Pinpoint the cell where the given text exists, returning its [x, y] midpoint coordinate. 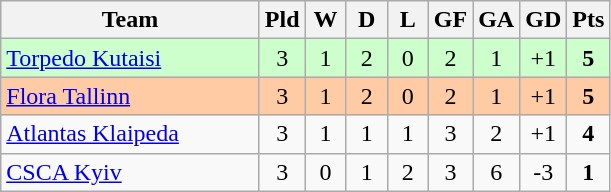
Pld [282, 20]
Torpedo Kutaisi [130, 58]
W [326, 20]
GF [450, 20]
L [408, 20]
GA [496, 20]
D [366, 20]
-3 [544, 172]
CSCA Kyiv [130, 172]
Flora Tallinn [130, 96]
4 [588, 134]
6 [496, 172]
Atlantas Klaipeda [130, 134]
Pts [588, 20]
Team [130, 20]
GD [544, 20]
